Return the (x, y) coordinate for the center point of the cell that contains the specified text.  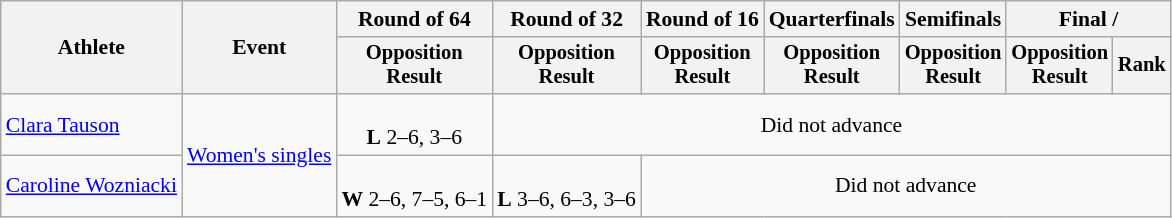
L 3–6, 6–3, 3–6 (566, 186)
Event (259, 48)
Athlete (92, 48)
L 2–6, 3–6 (414, 124)
Caroline Wozniacki (92, 186)
Clara Tauson (92, 124)
Round of 64 (414, 19)
Quarterfinals (832, 19)
Rank (1142, 66)
Final / (1088, 19)
W 2–6, 7–5, 6–1 (414, 186)
Round of 16 (702, 19)
Semifinals (954, 19)
Round of 32 (566, 19)
Women's singles (259, 155)
